Detect which cell encompasses the target text, then output its (X, Y) center coordinate. 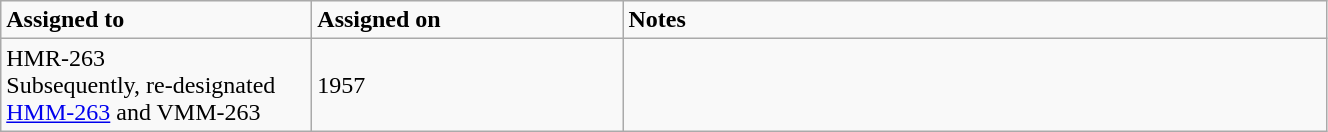
1957 (468, 85)
HMR-263Subsequently, re-designated HMM-263 and VMM-263 (156, 85)
Notes (975, 20)
Assigned to (156, 20)
Assigned on (468, 20)
